Provide the [x, y] coordinate of the cell's center where the given text is located.  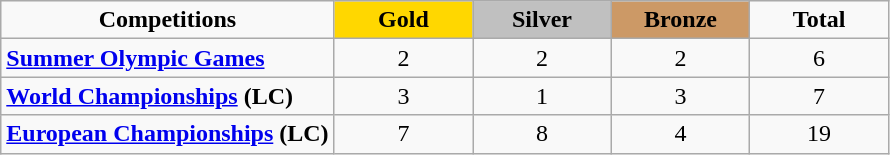
Total [820, 20]
19 [820, 134]
World Championships (LC) [168, 96]
1 [542, 96]
Silver [542, 20]
European Championships (LC) [168, 134]
8 [542, 134]
Competitions [168, 20]
Summer Olympic Games [168, 58]
Gold [404, 20]
4 [680, 134]
Bronze [680, 20]
6 [820, 58]
